Extract the (x, y) coordinate from the center of the cell holding the provided text.  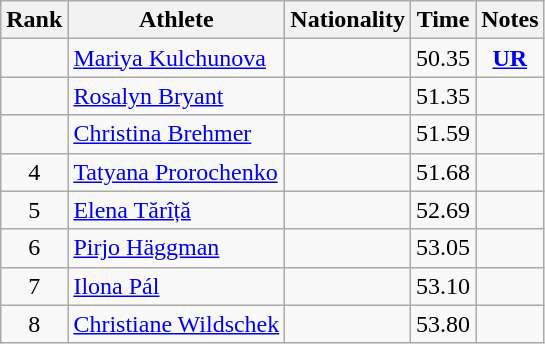
Tatyana Prorochenko (176, 172)
53.05 (444, 248)
4 (34, 172)
52.69 (444, 210)
50.35 (444, 58)
8 (34, 324)
5 (34, 210)
Ilona Pál (176, 286)
51.59 (444, 134)
53.10 (444, 286)
6 (34, 248)
7 (34, 286)
Christiane Wildschek (176, 324)
Elena Tărîță (176, 210)
53.80 (444, 324)
Nationality (348, 20)
Time (444, 20)
51.68 (444, 172)
Mariya Kulchunova (176, 58)
Athlete (176, 20)
Rank (34, 20)
UR (510, 58)
Christina Brehmer (176, 134)
51.35 (444, 96)
Pirjo Häggman (176, 248)
Notes (510, 20)
Rosalyn Bryant (176, 96)
